Return the (x, y) coordinate for the center point of the cell that contains the specified text.  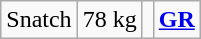
GR (176, 20)
78 kg (110, 20)
Snatch (39, 20)
